Return (x, y) of the center of cell containing provided text 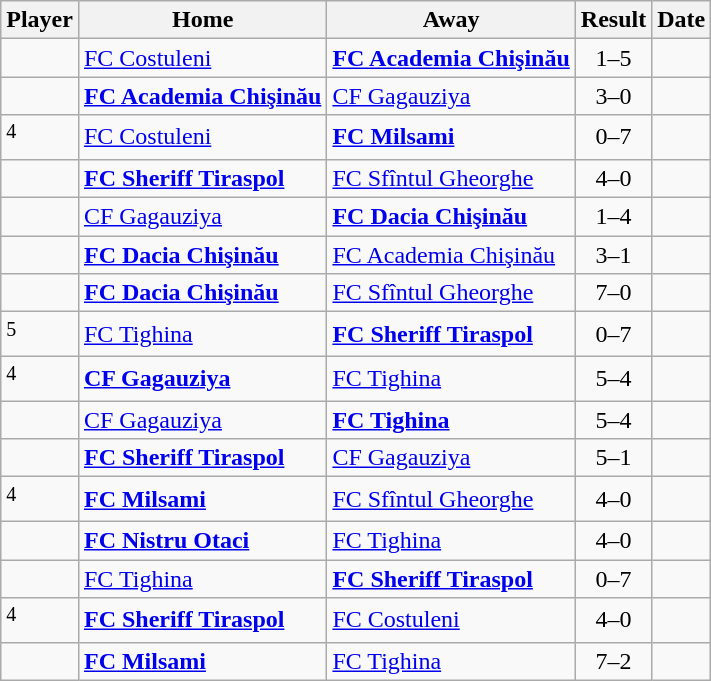
7–0 (613, 293)
FC Nistru Otaci (202, 541)
Home (202, 20)
Date (682, 20)
Player (40, 20)
5–1 (613, 458)
3–0 (613, 96)
5 (40, 334)
7–2 (613, 661)
Result (613, 20)
Away (451, 20)
1–5 (613, 58)
1–4 (613, 217)
3–1 (613, 255)
